Pinpoint the cell where the given text exists, returning its [x, y] midpoint coordinate. 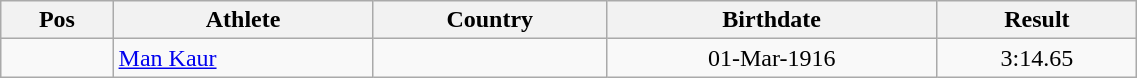
01-Mar-1916 [772, 58]
Result [1037, 20]
Country [490, 20]
Birthdate [772, 20]
Athlete [243, 20]
Pos [57, 20]
3:14.65 [1037, 58]
Man Kaur [243, 58]
